For the text-containing cell, return its midpoint in [x, y] coordinate format. 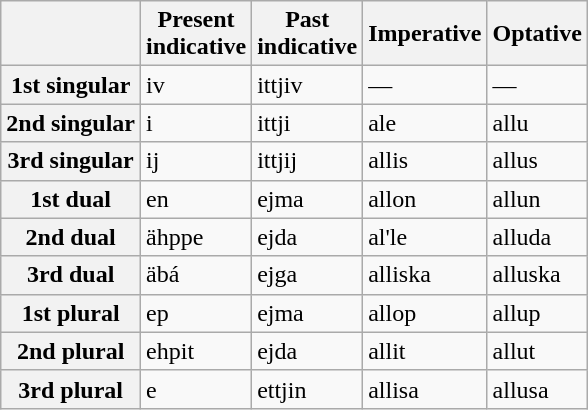
1st singular [71, 85]
allusa [537, 389]
ettjin [308, 389]
2nd dual [71, 237]
äbá [196, 275]
allisa [425, 389]
allus [537, 161]
allit [425, 351]
ittji [308, 123]
allun [537, 199]
alliska [425, 275]
allu [537, 123]
i [196, 123]
alluska [537, 275]
Presentindicative [196, 34]
3rd plural [71, 389]
allon [425, 199]
ähppe [196, 237]
1st dual [71, 199]
Pastindicative [308, 34]
allup [537, 313]
ale [425, 123]
3rd dual [71, 275]
al'le [425, 237]
allop [425, 313]
iv [196, 85]
allut [537, 351]
alluda [537, 237]
ehpit [196, 351]
e [196, 389]
ejga [308, 275]
ij [196, 161]
1st plural [71, 313]
Imperative [425, 34]
allis [425, 161]
en [196, 199]
ep [196, 313]
Optative [537, 34]
3rd singular [71, 161]
2nd singular [71, 123]
ittjij [308, 161]
ittjiv [308, 85]
2nd plural [71, 351]
